Identify which cell holds the provided text, then report its [X, Y] central coordinate. 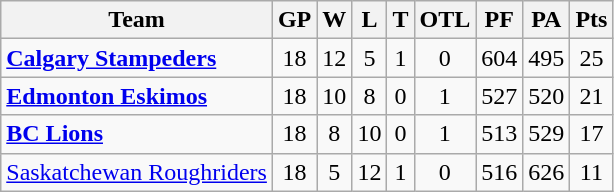
Team [137, 20]
604 [500, 58]
T [400, 20]
520 [546, 96]
513 [500, 134]
PF [500, 20]
OTL [445, 20]
PA [546, 20]
516 [500, 172]
Calgary Stampeders [137, 58]
495 [546, 58]
529 [546, 134]
L [370, 20]
626 [546, 172]
W [334, 20]
21 [592, 96]
Saskatchewan Roughriders [137, 172]
25 [592, 58]
BC Lions [137, 134]
Pts [592, 20]
17 [592, 134]
Edmonton Eskimos [137, 96]
GP [294, 20]
11 [592, 172]
527 [500, 96]
